Search for the cell housing the specified text and yield its [X, Y] center coordinate. 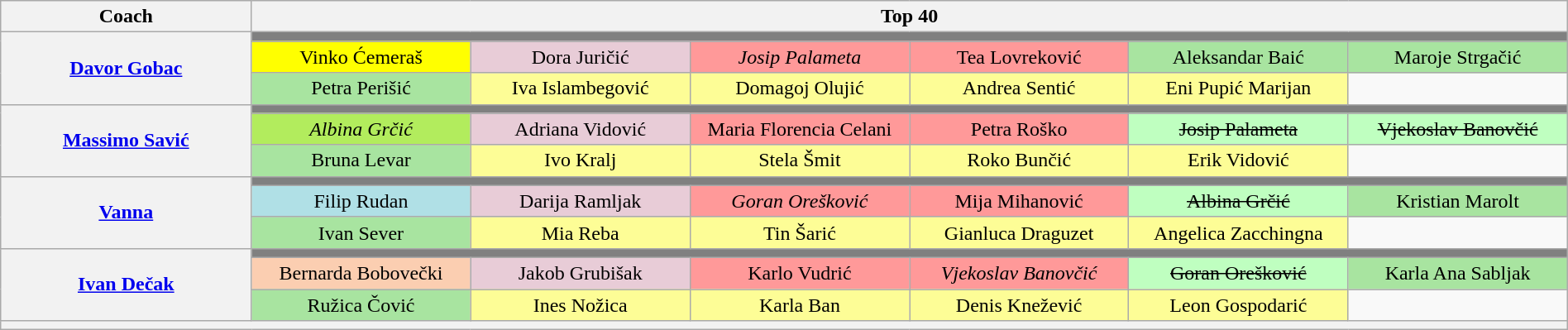
Bruna Levar [361, 160]
Ines Nožica [581, 305]
Bernarda Bobovečki [361, 273]
Stela Šmit [799, 160]
Jakob Grubišak [581, 273]
Vanna [126, 212]
Tea Lovreković [1019, 57]
Kristian Marolt [1457, 201]
Top 40 [910, 17]
Tin Šarić [799, 232]
Ružica Čović [361, 305]
Massimo Savić [126, 141]
Ivan Sever [361, 232]
Vinko Ćemeraš [361, 57]
Karla Ana Sabljak [1457, 273]
Andrea Sentić [1019, 88]
Filip Rudan [361, 201]
Dora Juričić [581, 57]
Karlo Vudrić [799, 273]
Karla Ban [799, 305]
Erik Vidović [1239, 160]
Maria Florencia Celani [799, 129]
Gianluca Draguzet [1019, 232]
Maroje Strgačić [1457, 57]
Davor Gobac [126, 68]
Denis Knežević [1019, 305]
Mija Mihanović [1019, 201]
Ivo Kralj [581, 160]
Petra Roško [1019, 129]
Darija Ramljak [581, 201]
Aleksandar Baić [1239, 57]
Domagoj Olujić [799, 88]
Coach [126, 17]
Iva Islambegović [581, 88]
Leon Gospodarić [1239, 305]
Eni Pupić Marijan [1239, 88]
Ivan Dečak [126, 285]
Mia Reba [581, 232]
Petra Perišić [361, 88]
Angelica Zacchingna [1239, 232]
Adriana Vidović [581, 129]
Roko Bunčić [1019, 160]
